Capture the cell that displays the provided text and extract its (X, Y) central coordinate. 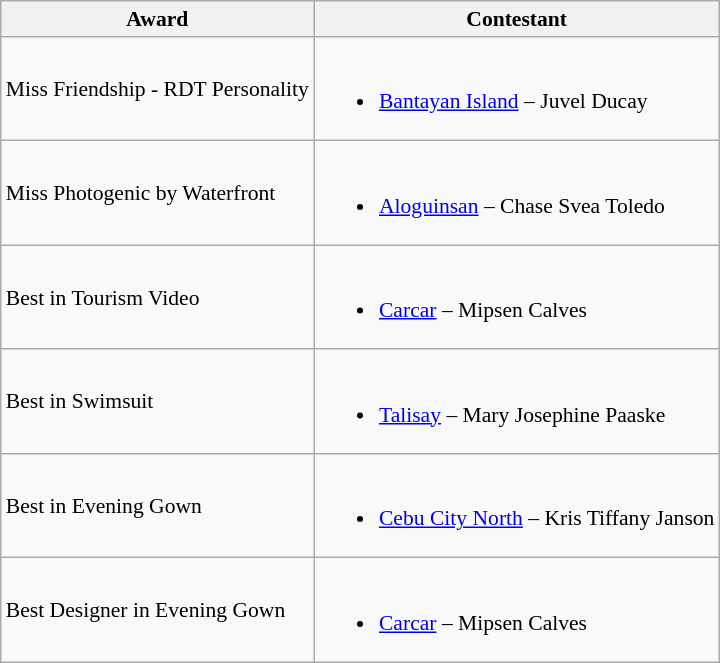
Aloguinsan – Chase Svea Toledo (517, 193)
Cebu City North – Kris Tiffany Janson (517, 506)
Best in Evening Gown (158, 506)
Best in Swimsuit (158, 402)
Bantayan Island – Juvel Ducay (517, 89)
Contestant (517, 19)
Best Designer in Evening Gown (158, 610)
Best in Tourism Video (158, 297)
Miss Friendship - RDT Personality (158, 89)
Award (158, 19)
Talisay – Mary Josephine Paaske (517, 402)
Miss Photogenic by Waterfront (158, 193)
